Provide the (X, Y) coordinate of the cell's center where the given text is located.  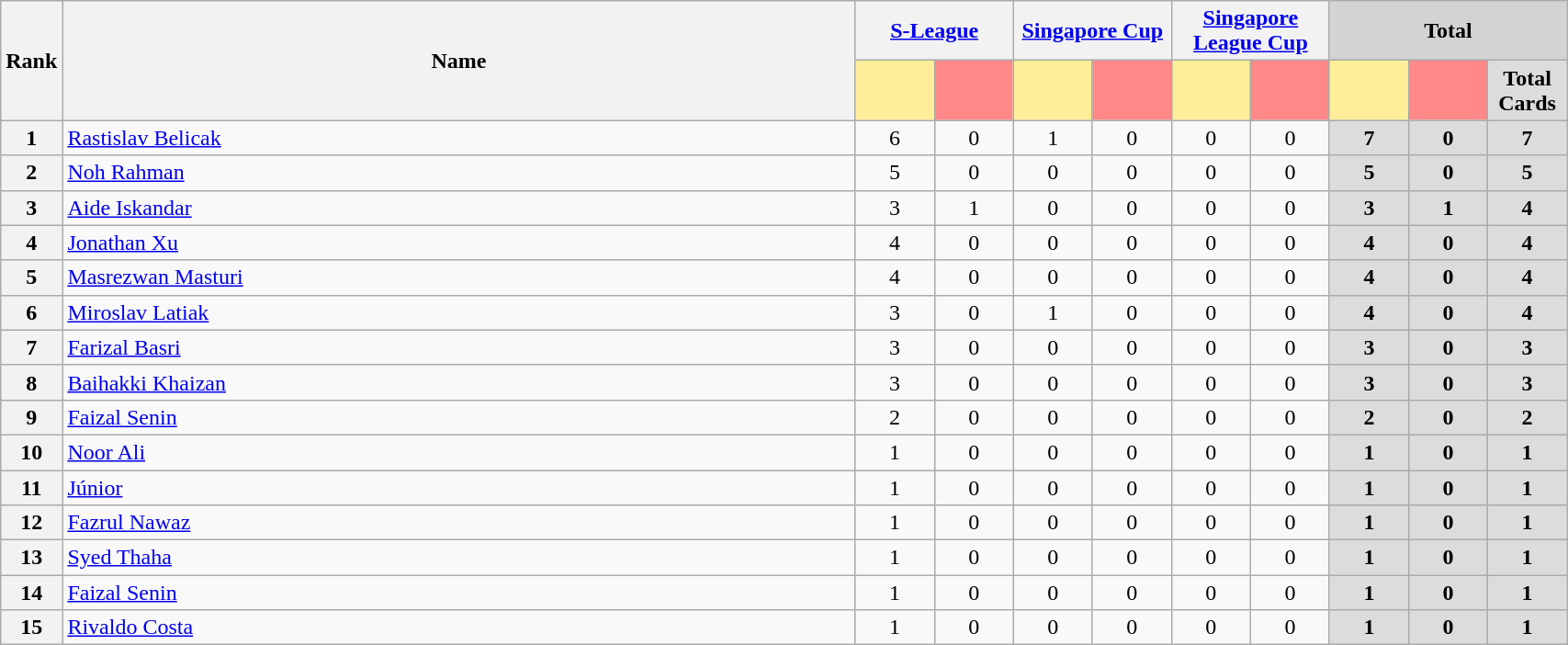
Júnior (459, 488)
Singapore Cup (1092, 31)
9 (31, 417)
Jonathan Xu (459, 243)
Noh Rahman (459, 173)
Total (1448, 31)
Name (459, 61)
14 (31, 593)
Fazrul Nawaz (459, 523)
12 (31, 523)
13 (31, 558)
15 (31, 628)
Rivaldo Costa (459, 628)
Masrezwan Masturi (459, 277)
Total Cards (1528, 90)
Rastislav Belicak (459, 138)
Syed Thaha (459, 558)
11 (31, 488)
10 (31, 452)
8 (31, 382)
S-League (934, 31)
Miroslav Latiak (459, 312)
Singapore League Cup (1250, 31)
Baihakki Khaizan (459, 382)
Rank (31, 61)
Farizal Basri (459, 347)
Aide Iskandar (459, 208)
Noor Ali (459, 452)
